From the cell containing the given text, extract its center point as [x, y] coordinate. 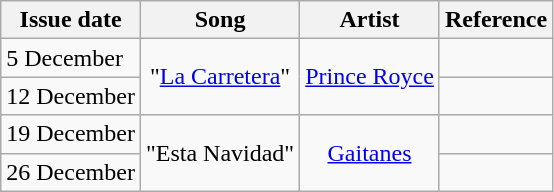
"La Carretera" [220, 77]
Reference [496, 20]
Issue date [71, 20]
Prince Royce [370, 77]
26 December [71, 172]
Gaitanes [370, 153]
19 December [71, 134]
Song [220, 20]
12 December [71, 96]
Artist [370, 20]
"Esta Navidad" [220, 153]
5 December [71, 58]
